Search for the cell housing the specified text and yield its (X, Y) center coordinate. 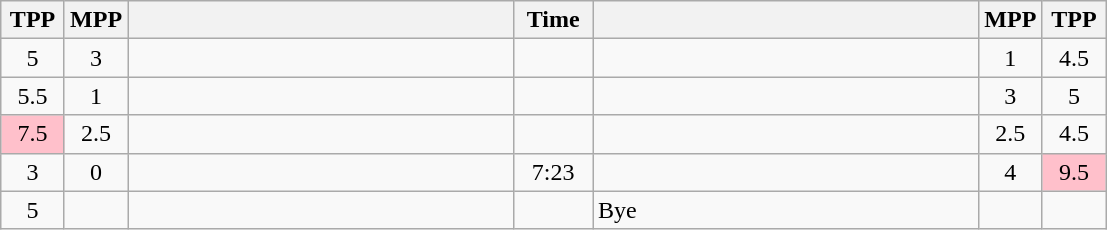
7:23 (554, 172)
7.5 (33, 134)
9.5 (1074, 172)
4 (1011, 172)
Bye (785, 210)
0 (96, 172)
5.5 (33, 96)
Time (554, 20)
